Determine the (X, Y) coordinate at the center of the cell enclosing the given text.  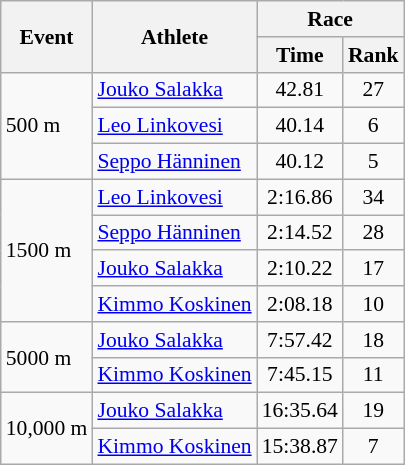
7:57.42 (300, 340)
2:14.52 (300, 233)
42.81 (300, 90)
28 (374, 233)
2:08.18 (300, 304)
6 (374, 126)
Rank (374, 55)
40.14 (300, 126)
34 (374, 197)
Time (300, 55)
500 m (47, 126)
27 (374, 90)
Race (330, 19)
16:35.64 (300, 411)
10,000 m (47, 428)
7:45.15 (300, 375)
18 (374, 340)
7 (374, 447)
10 (374, 304)
5 (374, 162)
11 (374, 375)
1500 m (47, 250)
2:16.86 (300, 197)
19 (374, 411)
40.12 (300, 162)
5000 m (47, 358)
2:10.22 (300, 269)
Event (47, 36)
15:38.87 (300, 447)
17 (374, 269)
Athlete (174, 36)
